Search for the cell housing the specified text and yield its (x, y) center coordinate. 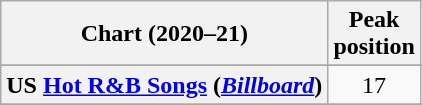
17 (374, 85)
Chart (2020–21) (164, 34)
Peakposition (374, 34)
US Hot R&B Songs (Billboard) (164, 85)
